Determine the (X, Y) coordinate at the center of the cell enclosing the given text.  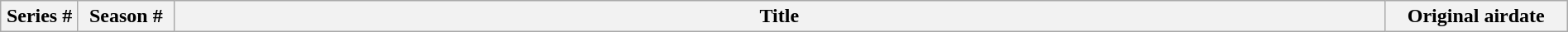
Series # (40, 16)
Original airdate (1475, 16)
Title (779, 16)
Season # (126, 16)
